Detect which cell encompasses the target text, then output its [X, Y] center coordinate. 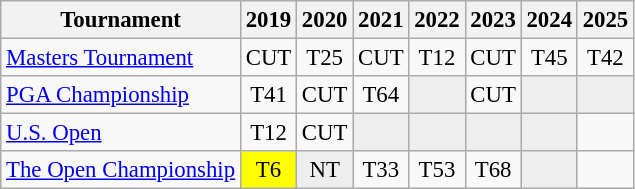
PGA Championship [121, 95]
2019 [268, 20]
T53 [437, 170]
Tournament [121, 20]
2024 [549, 20]
T64 [381, 95]
2022 [437, 20]
2023 [493, 20]
T42 [605, 58]
Masters Tournament [121, 58]
T45 [549, 58]
T68 [493, 170]
The Open Championship [121, 170]
T41 [268, 95]
U.S. Open [121, 133]
2025 [605, 20]
T33 [381, 170]
2020 [325, 20]
2021 [381, 20]
T6 [268, 170]
T25 [325, 58]
NT [325, 170]
